Return the (X, Y) coordinate for the center point of the cell that contains the specified text.  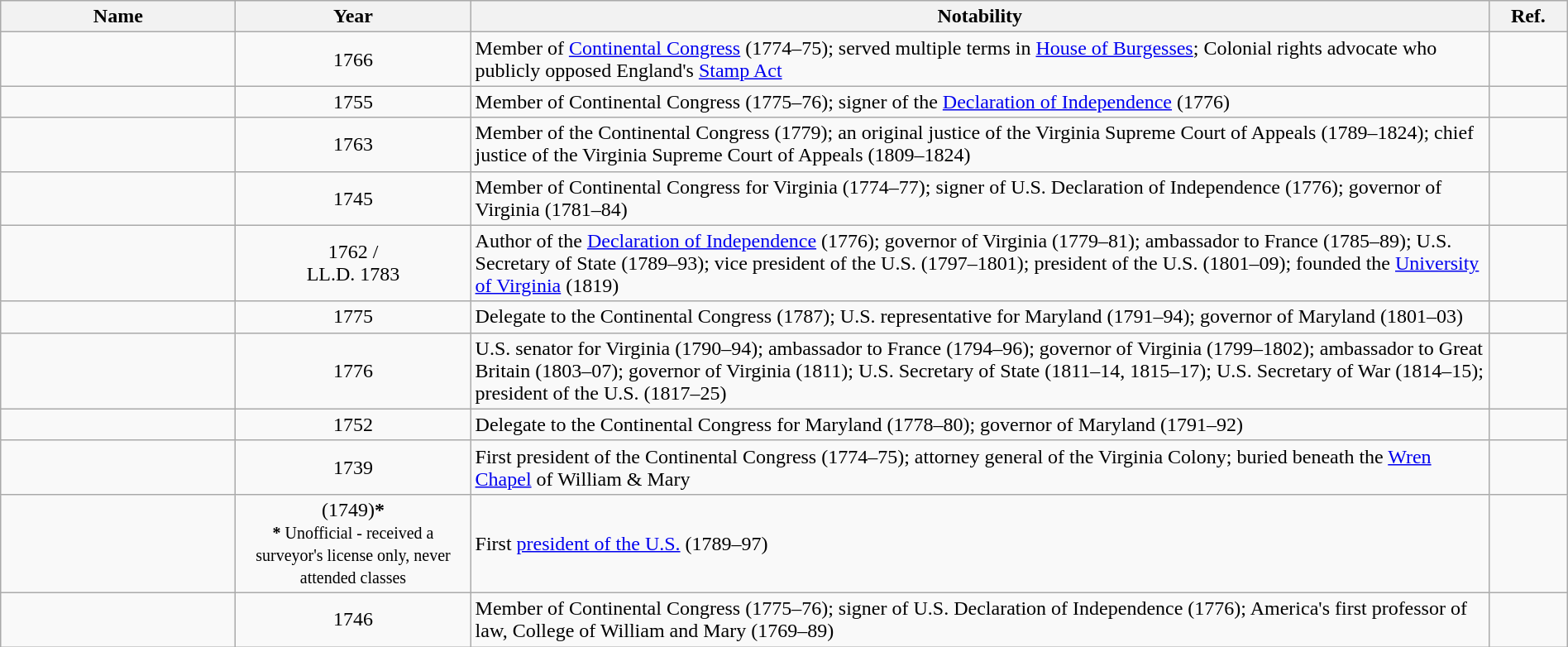
Member of Continental Congress (1775–76); signer of the Declaration of Independence (1776) (979, 102)
Year (353, 17)
1755 (353, 102)
Name (118, 17)
1766 (353, 60)
1775 (353, 317)
First president of the Continental Congress (1774–75); attorney general of the Virginia Colony; buried beneath the Wren Chapel of William & Mary (979, 467)
(1749)* * Unofficial - received a surveyor's license only, never attended classes (353, 543)
Delegate to the Continental Congress (1787); U.S. representative for Maryland (1791–94); governor of Maryland (1801–03) (979, 317)
1763 (353, 144)
Notability (979, 17)
1752 (353, 424)
1746 (353, 619)
Delegate to the Continental Congress for Maryland (1778–80); governor of Maryland (1791–92) (979, 424)
Ref. (1528, 17)
1739 (353, 467)
1745 (353, 199)
First president of the U.S. (1789–97) (979, 543)
1762 / LL.D. 1783 (353, 263)
1776 (353, 371)
Member of Continental Congress for Virginia (1774–77); signer of U.S. Declaration of Independence (1776); governor of Virginia (1781–84) (979, 199)
